Determine the [x, y] coordinate at the center of the cell enclosing the given text.  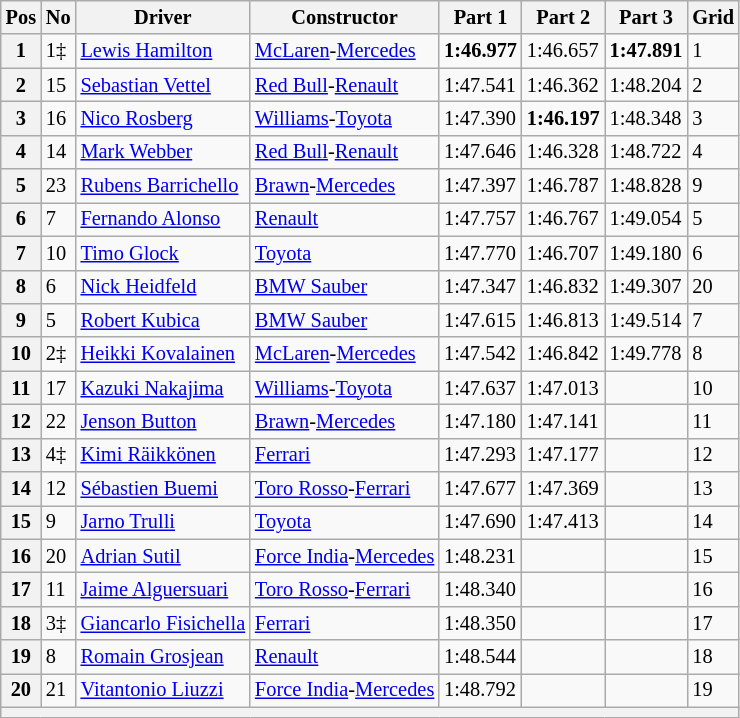
1:47.770 [480, 253]
1:47.369 [564, 489]
1:46.767 [564, 219]
Part 2 [564, 17]
1:48.828 [646, 186]
1:49.514 [646, 320]
Jaime Alguersuari [163, 589]
1:48.340 [480, 589]
1:47.677 [480, 489]
22 [58, 421]
Grid [713, 17]
1:48.348 [646, 118]
1:46.328 [564, 152]
Vitantonio Liuzzi [163, 690]
1:47.690 [480, 522]
1:47.141 [564, 421]
1:46.832 [564, 287]
1:46.362 [564, 85]
1:48.204 [646, 85]
1:47.413 [564, 522]
2‡ [58, 354]
Constructor [344, 17]
21 [58, 690]
1:48.544 [480, 657]
1:46.977 [480, 51]
1:46.707 [564, 253]
1:47.542 [480, 354]
1‡ [58, 51]
1:49.180 [646, 253]
1:47.891 [646, 51]
Giancarlo Fisichella [163, 623]
1:47.637 [480, 388]
Fernando Alonso [163, 219]
Kazuki Nakajima [163, 388]
1:47.646 [480, 152]
No [58, 17]
1:47.390 [480, 118]
Robert Kubica [163, 320]
1:47.757 [480, 219]
1:46.787 [564, 186]
1:47.615 [480, 320]
1:48.350 [480, 623]
1:47.541 [480, 85]
1:48.792 [480, 690]
Driver [163, 17]
Heikki Kovalainen [163, 354]
1:46.197 [564, 118]
Part 3 [646, 17]
Romain Grosjean [163, 657]
Rubens Barrichello [163, 186]
Kimi Räikkönen [163, 455]
1:49.307 [646, 287]
3‡ [58, 623]
Nick Heidfeld [163, 287]
1:49.054 [646, 219]
1:47.177 [564, 455]
Mark Webber [163, 152]
Lewis Hamilton [163, 51]
Sebastian Vettel [163, 85]
1:46.813 [564, 320]
1:47.293 [480, 455]
Timo Glock [163, 253]
1:46.657 [564, 51]
1:48.231 [480, 556]
1:47.347 [480, 287]
Adrian Sutil [163, 556]
1:48.722 [646, 152]
Jarno Trulli [163, 522]
1:49.778 [646, 354]
1:47.013 [564, 388]
1:47.397 [480, 186]
1:46.842 [564, 354]
Pos [21, 17]
1:47.180 [480, 421]
Jenson Button [163, 421]
Part 1 [480, 17]
23 [58, 186]
Sébastien Buemi [163, 489]
Nico Rosberg [163, 118]
4‡ [58, 455]
